Identify which cell holds the provided text, then report its [X, Y] central coordinate. 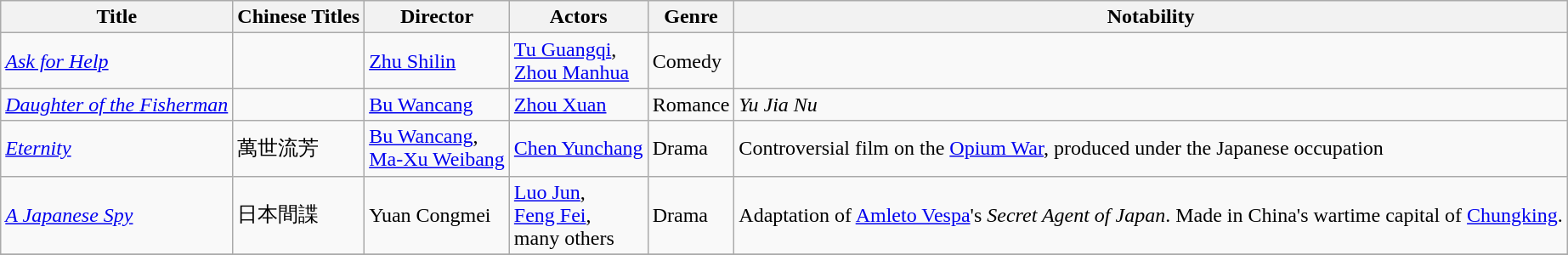
Comedy [691, 61]
Bu Wancang,Ma-Xu Weibang [437, 148]
日本間諜 [299, 215]
Zhu Shilin [437, 61]
Title [117, 17]
Chen Yunchang [578, 148]
A Japanese Spy [117, 215]
Daughter of the Fisherman [117, 105]
Genre [691, 17]
Yuan Congmei [437, 215]
Tu Guangqi,Zhou Manhua [578, 61]
Yu Jia Nu [1151, 105]
Controversial film on the Opium War, produced under the Japanese occupation [1151, 148]
Eternity [117, 148]
Romance [691, 105]
Luo Jun,Feng Fei,many others [578, 215]
Director [437, 17]
Chinese Titles [299, 17]
Adaptation of Amleto Vespa's Secret Agent of Japan. Made in China's wartime capital of Chungking. [1151, 215]
Bu Wancang [437, 105]
Actors [578, 17]
Zhou Xuan [578, 105]
Notability [1151, 17]
Ask for Help [117, 61]
萬世流芳 [299, 148]
